Extract the [x, y] coordinate from the center of the cell holding the provided text.  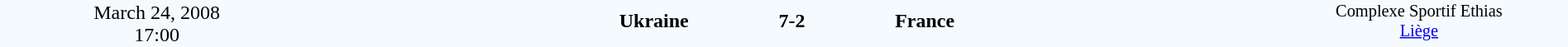
Complexe Sportif EthiasLiège [1419, 23]
Ukraine [501, 21]
France [1082, 21]
7-2 [791, 21]
March 24, 200817:00 [157, 23]
